Provide the [x, y] coordinate of the cell's center where the given text is located.  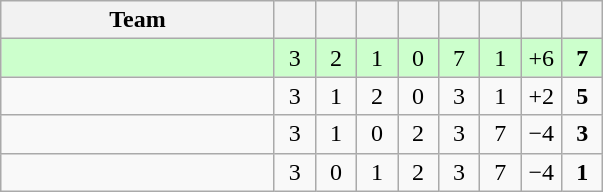
+6 [542, 58]
+2 [542, 96]
5 [582, 96]
Team [138, 20]
